Determine the [x, y] coordinate at the center of the cell enclosing the given text.  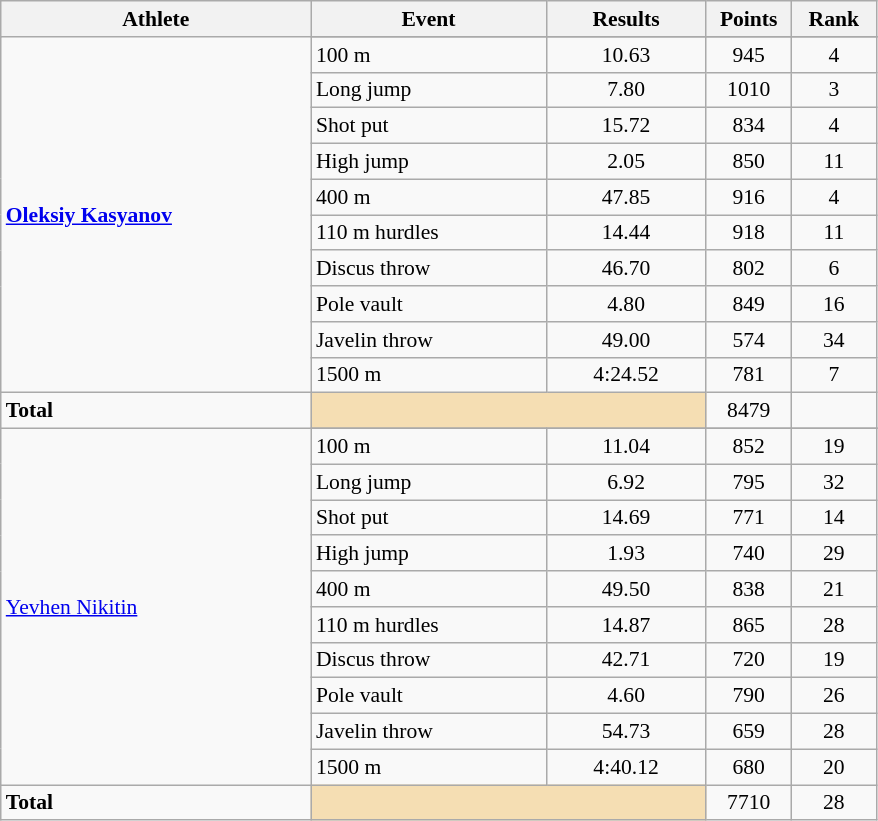
11.04 [626, 447]
659 [748, 732]
865 [748, 625]
771 [748, 518]
680 [748, 767]
795 [748, 482]
7710 [748, 803]
6 [834, 269]
916 [748, 197]
Rank [834, 19]
14 [834, 518]
Results [626, 19]
14.87 [626, 625]
781 [748, 375]
834 [748, 126]
21 [834, 589]
49.00 [626, 340]
14.69 [626, 518]
26 [834, 696]
46.70 [626, 269]
8479 [748, 411]
Athlete [156, 19]
1.93 [626, 554]
802 [748, 269]
Yevhen Nikitin [156, 607]
4.80 [626, 304]
Points [748, 19]
10.63 [626, 55]
Event [428, 19]
20 [834, 767]
42.71 [626, 660]
3 [834, 90]
4:40.12 [626, 767]
2.05 [626, 162]
49.50 [626, 589]
574 [748, 340]
4.60 [626, 696]
790 [748, 696]
32 [834, 482]
850 [748, 162]
838 [748, 589]
918 [748, 233]
945 [748, 55]
849 [748, 304]
Oleksiy Kasyanov [156, 215]
16 [834, 304]
15.72 [626, 126]
34 [834, 340]
29 [834, 554]
740 [748, 554]
4:24.52 [626, 375]
852 [748, 447]
6.92 [626, 482]
7.80 [626, 90]
1010 [748, 90]
54.73 [626, 732]
47.85 [626, 197]
7 [834, 375]
14.44 [626, 233]
720 [748, 660]
